Output the (X, Y) coordinate of the center of the cell containing the given text.  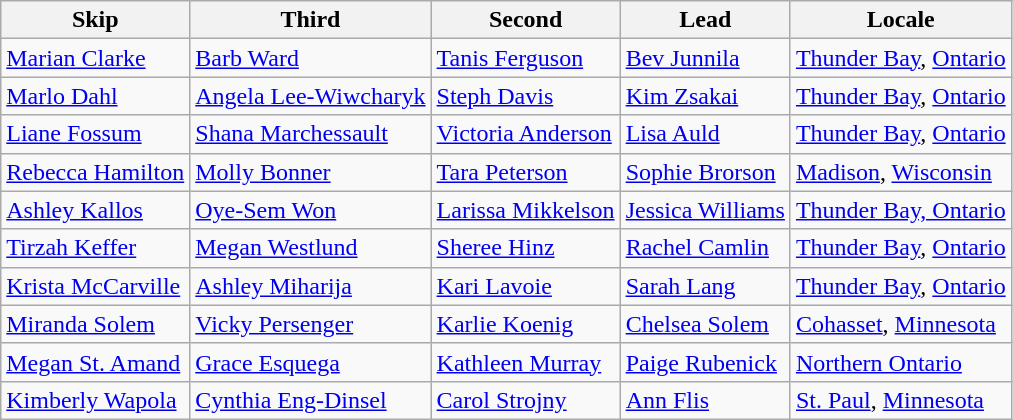
Skip (96, 20)
Vicky Persenger (310, 324)
Karlie Koenig (526, 324)
Lisa Auld (705, 134)
Ann Flis (705, 400)
Megan Westlund (310, 248)
Kim Zsakai (705, 96)
Bev Junnila (705, 58)
Oye-Sem Won (310, 210)
Marlo Dahl (96, 96)
Madison, Wisconsin (900, 172)
Steph Davis (526, 96)
Kari Lavoie (526, 286)
Kimberly Wapola (96, 400)
Rebecca Hamilton (96, 172)
Victoria Anderson (526, 134)
Paige Rubenick (705, 362)
Lead (705, 20)
Tara Peterson (526, 172)
Locale (900, 20)
Molly Bonner (310, 172)
Second (526, 20)
Miranda Solem (96, 324)
Chelsea Solem (705, 324)
Tirzah Keffer (96, 248)
Angela Lee-Wiwcharyk (310, 96)
Rachel Camlin (705, 248)
Third (310, 20)
Carol Strojny (526, 400)
Larissa Mikkelson (526, 210)
Jessica Williams (705, 210)
Cynthia Eng-Dinsel (310, 400)
Ashley Miharija (310, 286)
Ashley Kallos (96, 210)
Cohasset, Minnesota (900, 324)
Tanis Ferguson (526, 58)
Sheree Hinz (526, 248)
Kathleen Murray (526, 362)
Sarah Lang (705, 286)
Liane Fossum (96, 134)
Megan St. Amand (96, 362)
Krista McCarville (96, 286)
Shana Marchessault (310, 134)
St. Paul, Minnesota (900, 400)
Barb Ward (310, 58)
Northern Ontario (900, 362)
Sophie Brorson (705, 172)
Grace Esquega (310, 362)
Marian Clarke (96, 58)
